Provide the (x, y) coordinate of the cell's center where the given text is located.  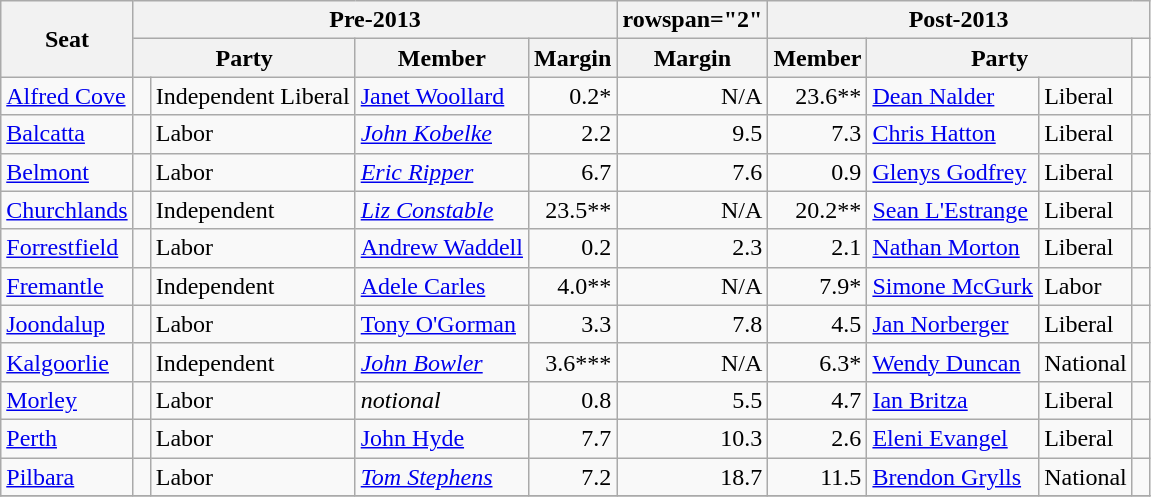
20.2** (818, 210)
0.8 (572, 400)
18.7 (692, 477)
Wendy Duncan (953, 362)
Brendon Grylls (953, 477)
Tom Stephens (442, 477)
Perth (67, 438)
Sean L'Estrange (953, 210)
notional (442, 400)
John Hyde (442, 438)
0.9 (818, 172)
3.6*** (572, 362)
0.2 (572, 248)
7.6 (692, 172)
Churchlands (67, 210)
2.6 (818, 438)
4.7 (818, 400)
Dean Nalder (953, 96)
3.3 (572, 324)
Adele Carles (442, 286)
5.5 (692, 400)
23.6** (818, 96)
7.8 (692, 324)
6.7 (572, 172)
Balcatta (67, 134)
11.5 (818, 477)
Pilbara (67, 477)
7.3 (818, 134)
23.5** (572, 210)
Kalgoorlie (67, 362)
2.1 (818, 248)
10.3 (692, 438)
Morley (67, 400)
rowspan="2" (692, 20)
Alfred Cove (67, 96)
Seat (67, 39)
9.5 (692, 134)
Andrew Waddell (442, 248)
Fremantle (67, 286)
7.9* (818, 286)
Pre-2013 (375, 20)
Joondalup (67, 324)
Jan Norberger (953, 324)
Independent Liberal (252, 96)
Simone McGurk (953, 286)
4.0** (572, 286)
Forrestfield (67, 248)
4.5 (818, 324)
2.2 (572, 134)
Janet Woollard (442, 96)
John Kobelke (442, 134)
0.2* (572, 96)
Eleni Evangel (953, 438)
Eric Ripper (442, 172)
John Bowler (442, 362)
7.2 (572, 477)
Post-2013 (959, 20)
7.7 (572, 438)
Chris Hatton (953, 134)
Belmont (67, 172)
Tony O'Gorman (442, 324)
Liz Constable (442, 210)
Nathan Morton (953, 248)
Glenys Godfrey (953, 172)
6.3* (818, 362)
Ian Britza (953, 400)
2.3 (692, 248)
